From the cell containing the given text, extract its center point as (X, Y) coordinate. 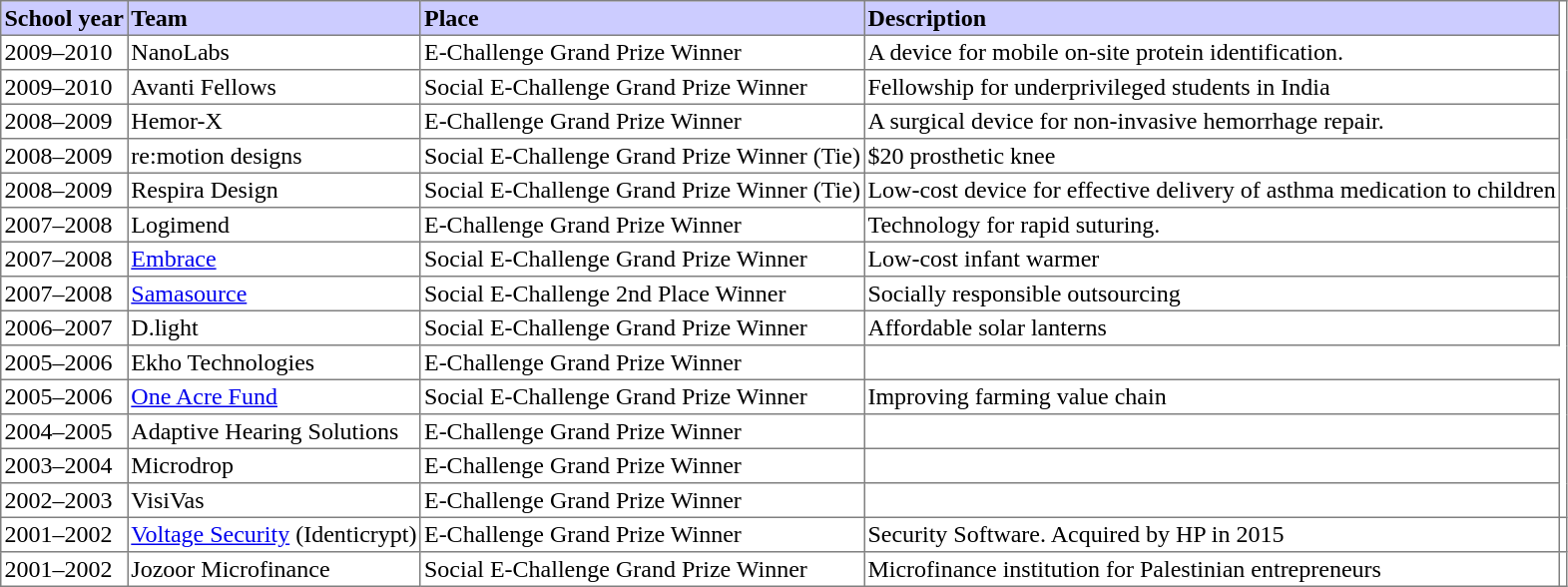
Low-cost device for effective delivery of asthma medication to children (1212, 190)
Security Software. Acquired by HP in 2015 (1212, 534)
Respira Design (274, 190)
Improving farming value chain (1212, 396)
Low-cost infant warmer (1212, 259)
Place (642, 18)
2004–2005 (64, 431)
D.light (274, 327)
Avanti Fellows (274, 87)
Hemor-X (274, 121)
Socially responsible outsourcing (1212, 293)
Affordable solar lanterns (1212, 327)
Ekho Technologies (274, 362)
re:motion designs (274, 156)
$20 prosthetic knee (1212, 156)
A surgical device for non-invasive hemorrhage repair. (1212, 121)
2002–2003 (64, 500)
NanoLabs (274, 52)
School year (64, 18)
Microfinance institution for Palestinian entrepreneurs (1212, 569)
2006–2007 (64, 327)
Adaptive Hearing Solutions (274, 431)
Fellowship for underprivileged students in India (1212, 87)
VisiVas (274, 500)
Technology for rapid suturing. (1212, 225)
2003–2004 (64, 465)
Social E-Challenge 2nd Place Winner (642, 293)
Description (1212, 18)
Voltage Security (Identicrypt) (274, 534)
Microdrop (274, 465)
Samasource (274, 293)
Jozoor Microfinance (274, 569)
Team (274, 18)
One Acre Fund (274, 396)
A device for mobile on-site protein identification. (1212, 52)
Embrace (274, 259)
Logimend (274, 225)
